Locate the cell with the specified text and output its [x, y] center coordinate. 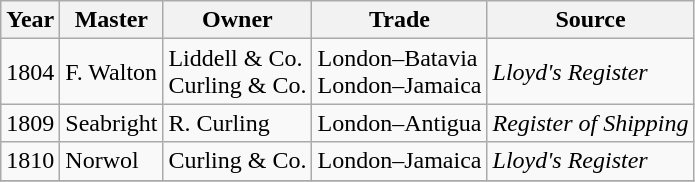
Register of Shipping [590, 123]
1809 [30, 123]
Owner [238, 20]
Curling & Co. [238, 161]
Trade [400, 20]
London–BataviaLondon–Jamaica [400, 72]
Norwol [112, 161]
1810 [30, 161]
London–Jamaica [400, 161]
Source [590, 20]
1804 [30, 72]
Master [112, 20]
London–Antigua [400, 123]
R. Curling [238, 123]
Liddell & Co.Curling & Co. [238, 72]
F. Walton [112, 72]
Seabright [112, 123]
Year [30, 20]
